Determine the [X, Y] coordinate at the center of the cell enclosing the given text.  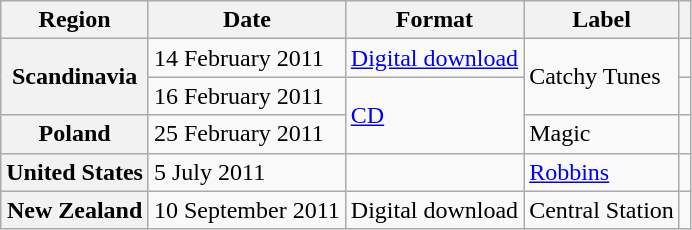
CD [434, 115]
Region [75, 20]
Format [434, 20]
10 September 2011 [246, 210]
25 February 2011 [246, 134]
Robbins [602, 172]
Central Station [602, 210]
14 February 2011 [246, 58]
United States [75, 172]
New Zealand [75, 210]
Scandinavia [75, 77]
Label [602, 20]
5 July 2011 [246, 172]
Poland [75, 134]
Catchy Tunes [602, 77]
Magic [602, 134]
Date [246, 20]
16 February 2011 [246, 96]
